Search for the cell housing the specified text and yield its [X, Y] center coordinate. 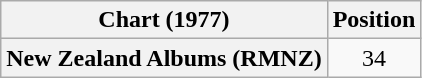
34 [374, 58]
Position [374, 20]
New Zealand Albums (RMNZ) [164, 58]
Chart (1977) [164, 20]
